Determine the [x, y] coordinate at the center of the cell enclosing the given text.  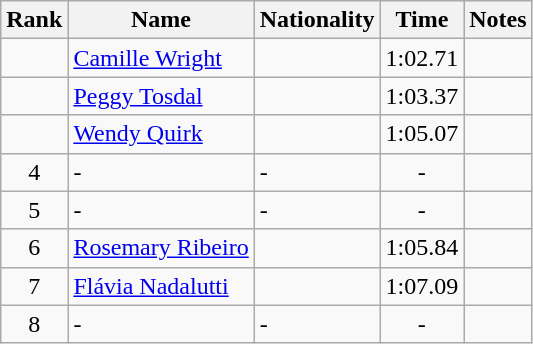
1:05.84 [422, 248]
6 [34, 248]
7 [34, 286]
5 [34, 210]
Wendy Quirk [161, 134]
Nationality [317, 20]
8 [34, 324]
Time [422, 20]
1:07.09 [422, 286]
4 [34, 172]
Notes [498, 20]
1:02.71 [422, 58]
Camille Wright [161, 58]
1:03.37 [422, 96]
Rank [34, 20]
Peggy Tosdal [161, 96]
1:05.07 [422, 134]
Rosemary Ribeiro [161, 248]
Name [161, 20]
Flávia Nadalutti [161, 286]
